For the text-containing cell, return its midpoint in (X, Y) coordinate format. 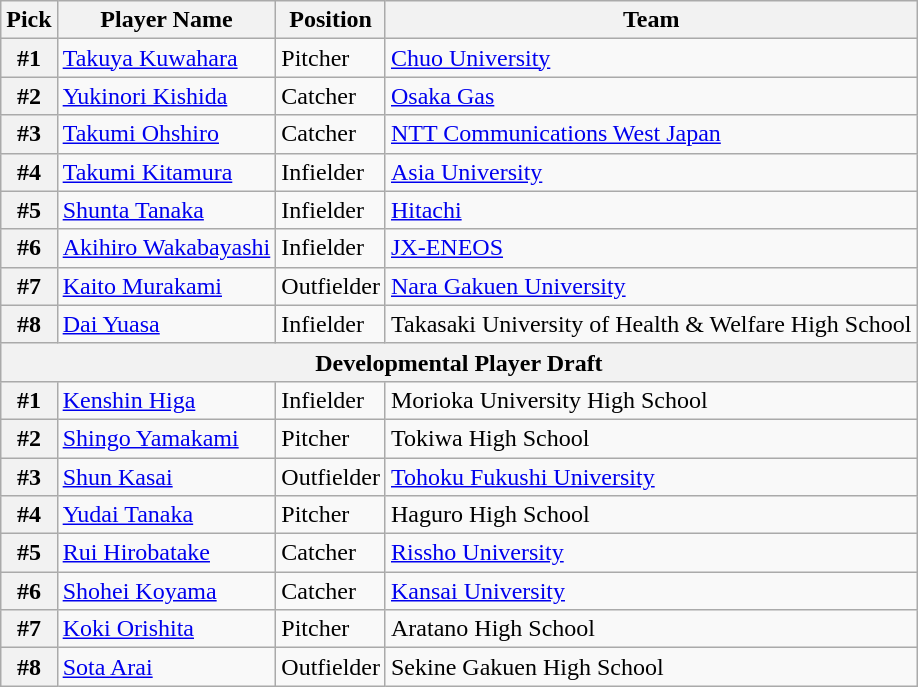
Position (331, 20)
Tokiwa High School (651, 438)
Morioka University High School (651, 400)
Aratano High School (651, 629)
NTT Communications West Japan (651, 134)
Nara Gakuen University (651, 286)
Yukinori Kishida (166, 96)
Asia University (651, 172)
Sota Arai (166, 667)
Player Name (166, 20)
Pick (29, 20)
Shohei Koyama (166, 591)
Takumi Ohshiro (166, 134)
Kansai University (651, 591)
Tohoku Fukushi University (651, 477)
Takuya Kuwahara (166, 58)
Sekine Gakuen High School (651, 667)
Team (651, 20)
Hitachi (651, 210)
Shingo Yamakami (166, 438)
Takasaki University of Health & Welfare High School (651, 324)
Yudai Tanaka (166, 515)
Akihiro Wakabayashi (166, 248)
Osaka Gas (651, 96)
Developmental Player Draft (459, 362)
Dai Yuasa (166, 324)
Shunta Tanaka (166, 210)
Kaito Murakami (166, 286)
Koki Orishita (166, 629)
Rissho University (651, 553)
Shun Kasai (166, 477)
Chuo University (651, 58)
JX-ENEOS (651, 248)
Takumi Kitamura (166, 172)
Kenshin Higa (166, 400)
Haguro High School (651, 515)
Rui Hirobatake (166, 553)
